Scan for the cell matching the given text and deliver its (x, y) coordinate at center. 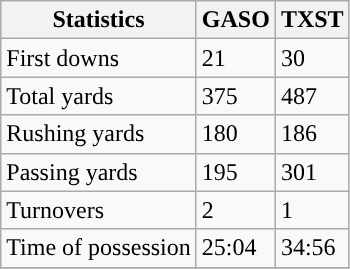
301 (312, 172)
25:04 (236, 248)
GASO (236, 20)
2 (236, 210)
Passing yards (99, 172)
180 (236, 134)
Time of possession (99, 248)
375 (236, 96)
21 (236, 58)
Turnovers (99, 210)
186 (312, 134)
Total yards (99, 96)
30 (312, 58)
Rushing yards (99, 134)
Statistics (99, 20)
TXST (312, 20)
487 (312, 96)
195 (236, 172)
First downs (99, 58)
34:56 (312, 248)
1 (312, 210)
